Locate the cell with the specified text and output its [x, y] center coordinate. 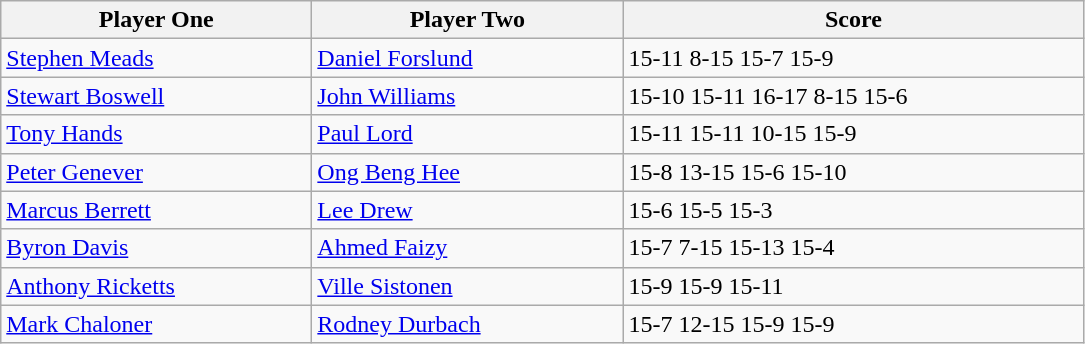
15-10 15-11 16-17 8-15 15-6 [854, 96]
15-8 13-15 15-6 15-10 [854, 172]
Score [854, 20]
Anthony Ricketts [156, 286]
Ville Sistonen [468, 286]
Player One [156, 20]
Player Two [468, 20]
15-9 15-9 15-11 [854, 286]
Byron Davis [156, 248]
Peter Genever [156, 172]
Tony Hands [156, 134]
Stewart Boswell [156, 96]
Stephen Meads [156, 58]
Mark Chaloner [156, 324]
Marcus Berrett [156, 210]
15-7 12-15 15-9 15-9 [854, 324]
Daniel Forslund [468, 58]
John Williams [468, 96]
Rodney Durbach [468, 324]
Ahmed Faizy [468, 248]
Lee Drew [468, 210]
15-11 15-11 10-15 15-9 [854, 134]
15-11 8-15 15-7 15-9 [854, 58]
Paul Lord [468, 134]
15-7 7-15 15-13 15-4 [854, 248]
Ong Beng Hee [468, 172]
15-6 15-5 15-3 [854, 210]
